Extract the (X, Y) coordinate from the center of the cell holding the provided text.  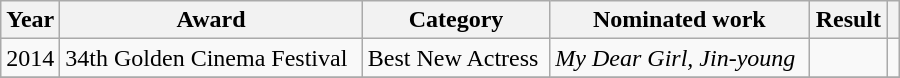
2014 (30, 58)
Year (30, 20)
Category (456, 20)
My Dear Girl, Jin-young (680, 58)
Award (211, 20)
Best New Actress (456, 58)
34th Golden Cinema Festival (211, 58)
Nominated work (680, 20)
Result (848, 20)
